Detect which cell encompasses the target text, then output its (X, Y) center coordinate. 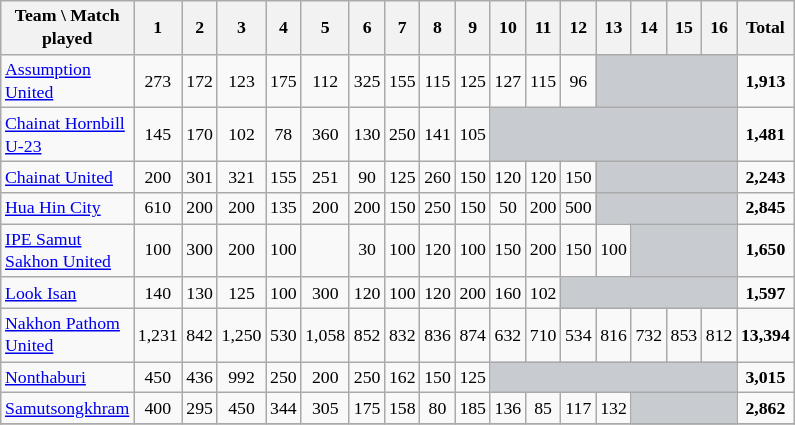
1 (158, 28)
85 (542, 408)
30 (366, 250)
3 (242, 28)
Total (766, 28)
816 (614, 335)
16 (720, 28)
1,597 (766, 292)
832 (402, 335)
160 (508, 292)
141 (438, 135)
Assumption United (68, 81)
874 (472, 335)
1,650 (766, 250)
530 (284, 335)
632 (508, 335)
325 (366, 81)
185 (472, 408)
836 (438, 335)
7 (402, 28)
305 (326, 408)
853 (684, 335)
273 (158, 81)
852 (366, 335)
112 (326, 81)
Hua Hin City (68, 208)
5 (326, 28)
Team \ Match played (68, 28)
2 (200, 28)
260 (438, 176)
105 (472, 135)
Samutsongkhram (68, 408)
842 (200, 335)
117 (578, 408)
Nonthaburi (68, 378)
Nakhon Pathom United (68, 335)
80 (438, 408)
78 (284, 135)
2,862 (766, 408)
13 (614, 28)
14 (648, 28)
136 (508, 408)
162 (402, 378)
534 (578, 335)
IPE Samut Sakhon United (68, 250)
135 (284, 208)
610 (158, 208)
8 (438, 28)
400 (158, 408)
360 (326, 135)
158 (402, 408)
50 (508, 208)
710 (542, 335)
1,913 (766, 81)
90 (366, 176)
11 (542, 28)
123 (242, 81)
1,481 (766, 135)
127 (508, 81)
4 (284, 28)
1,250 (242, 335)
10 (508, 28)
Chainat United (68, 176)
9 (472, 28)
Chainat Hornbill U-23 (68, 135)
3,015 (766, 378)
251 (326, 176)
1,058 (326, 335)
301 (200, 176)
2,845 (766, 208)
Look Isan (68, 292)
170 (200, 135)
140 (158, 292)
2,243 (766, 176)
295 (200, 408)
732 (648, 335)
344 (284, 408)
12 (578, 28)
1,231 (158, 335)
96 (578, 81)
436 (200, 378)
132 (614, 408)
13,394 (766, 335)
172 (200, 81)
812 (720, 335)
15 (684, 28)
992 (242, 378)
6 (366, 28)
321 (242, 176)
145 (158, 135)
500 (578, 208)
